Extract the (X, Y) coordinate from the center of the cell holding the provided text.  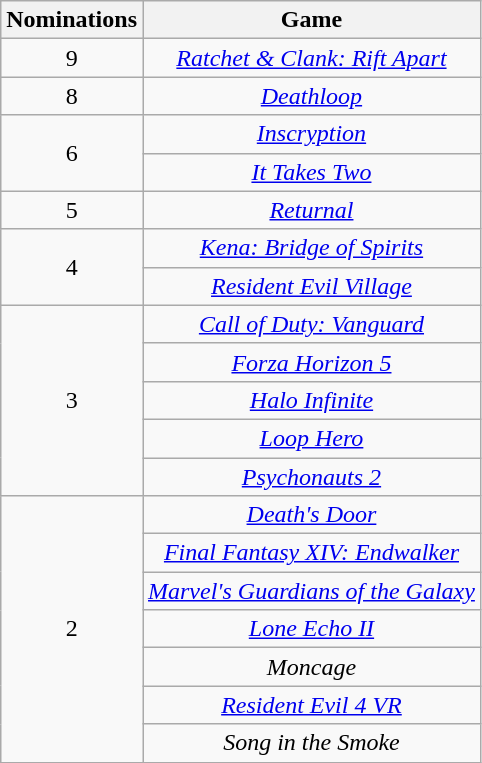
Game (311, 20)
6 (72, 153)
3 (72, 400)
Moncage (311, 667)
Forza Horizon 5 (311, 362)
Final Fantasy XIV: Endwalker (311, 553)
8 (72, 96)
Deathloop (311, 96)
Loop Hero (311, 438)
4 (72, 267)
Returnal (311, 210)
Nominations (72, 20)
Kena: Bridge of Spirits (311, 248)
Psychonauts 2 (311, 477)
9 (72, 58)
Call of Duty: Vanguard (311, 324)
Resident Evil Village (311, 286)
Halo Infinite (311, 400)
Song in the Smoke (311, 743)
Death's Door (311, 515)
Ratchet & Clank: Rift Apart (311, 58)
5 (72, 210)
2 (72, 629)
Resident Evil 4 VR (311, 705)
Lone Echo II (311, 629)
Inscryption (311, 134)
Marvel's Guardians of the Galaxy (311, 591)
It Takes Two (311, 172)
